Identify which cell holds the provided text, then report its (x, y) central coordinate. 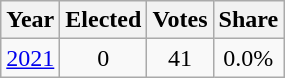
0 (104, 58)
0.0% (248, 58)
Elected (104, 20)
41 (180, 58)
Votes (180, 20)
Share (248, 20)
2021 (30, 58)
Year (30, 20)
